Identify which cell holds the provided text, then report its (x, y) central coordinate. 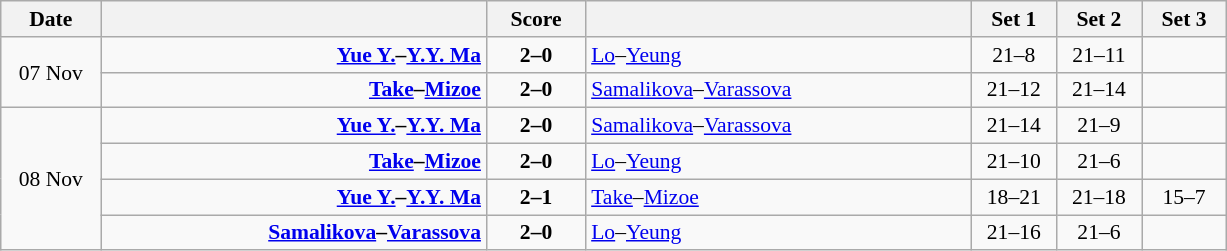
21–10 (1014, 162)
21–16 (1014, 233)
2–1 (536, 197)
21–8 (1014, 55)
Set 1 (1014, 19)
Set 3 (1184, 19)
21–12 (1014, 90)
15–7 (1184, 197)
18–21 (1014, 197)
Date (51, 19)
Set 2 (1098, 19)
21–9 (1098, 126)
Score (536, 19)
21–11 (1098, 55)
21–18 (1098, 197)
07 Nov (51, 72)
08 Nov (51, 179)
